For the text-containing cell, return its midpoint in (X, Y) coordinate format. 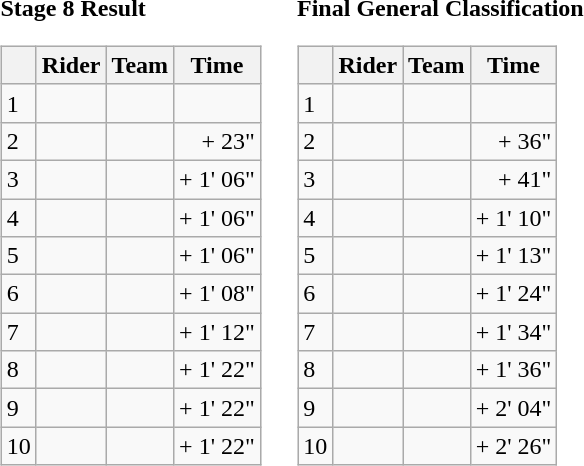
+ 1' 13" (514, 256)
+ 41" (514, 179)
+ 1' 12" (218, 332)
+ 23" (218, 141)
+ 2' 04" (514, 408)
+ 36" (514, 141)
+ 1' 24" (514, 294)
+ 1' 34" (514, 332)
+ 1' 36" (514, 370)
+ 1' 08" (218, 294)
+ 2' 26" (514, 446)
+ 1' 10" (514, 217)
